Detect which cell encompasses the target text, then output its (X, Y) center coordinate. 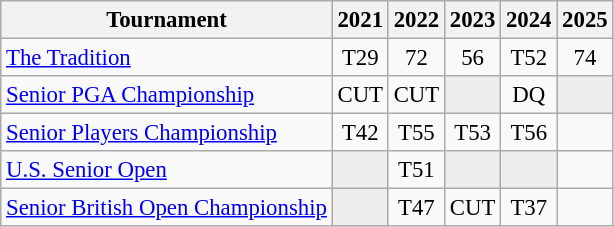
T51 (416, 170)
T37 (529, 208)
72 (416, 58)
Senior Players Championship (166, 133)
T52 (529, 58)
T29 (360, 58)
T53 (472, 133)
T56 (529, 133)
T42 (360, 133)
2025 (585, 20)
2021 (360, 20)
DQ (529, 95)
2023 (472, 20)
U.S. Senior Open (166, 170)
Senior British Open Championship (166, 208)
The Tradition (166, 58)
Senior PGA Championship (166, 95)
74 (585, 58)
Tournament (166, 20)
T55 (416, 133)
T47 (416, 208)
2024 (529, 20)
2022 (416, 20)
56 (472, 58)
